Provide the (x, y) coordinate of the cell's center where the given text is located.  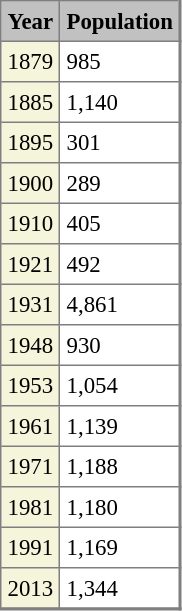
1895 (30, 142)
1991 (30, 547)
1885 (30, 102)
2013 (30, 588)
1961 (30, 426)
1953 (30, 385)
1981 (30, 507)
1948 (30, 345)
1,054 (120, 385)
1,344 (120, 588)
4,861 (120, 304)
492 (120, 264)
1931 (30, 304)
1,139 (120, 426)
Population (120, 21)
1,140 (120, 102)
1971 (30, 466)
1910 (30, 223)
1,188 (120, 466)
1879 (30, 61)
301 (120, 142)
985 (120, 61)
1900 (30, 183)
930 (120, 345)
405 (120, 223)
1,169 (120, 547)
Year (30, 21)
289 (120, 183)
1,180 (120, 507)
1921 (30, 264)
